Determine the (X, Y) coordinate at the center of the cell enclosing the given text.  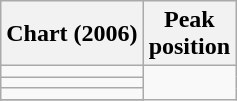
Peakposition (189, 34)
Chart (2006) (72, 34)
